For the text-containing cell, return its midpoint in [x, y] coordinate format. 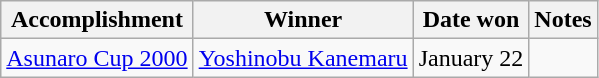
January 22 [471, 58]
Asunaro Cup 2000 [97, 58]
Accomplishment [97, 20]
Yoshinobu Kanemaru [303, 58]
Date won [471, 20]
Notes [563, 20]
Winner [303, 20]
